For the text-containing cell, return its midpoint in (X, Y) coordinate format. 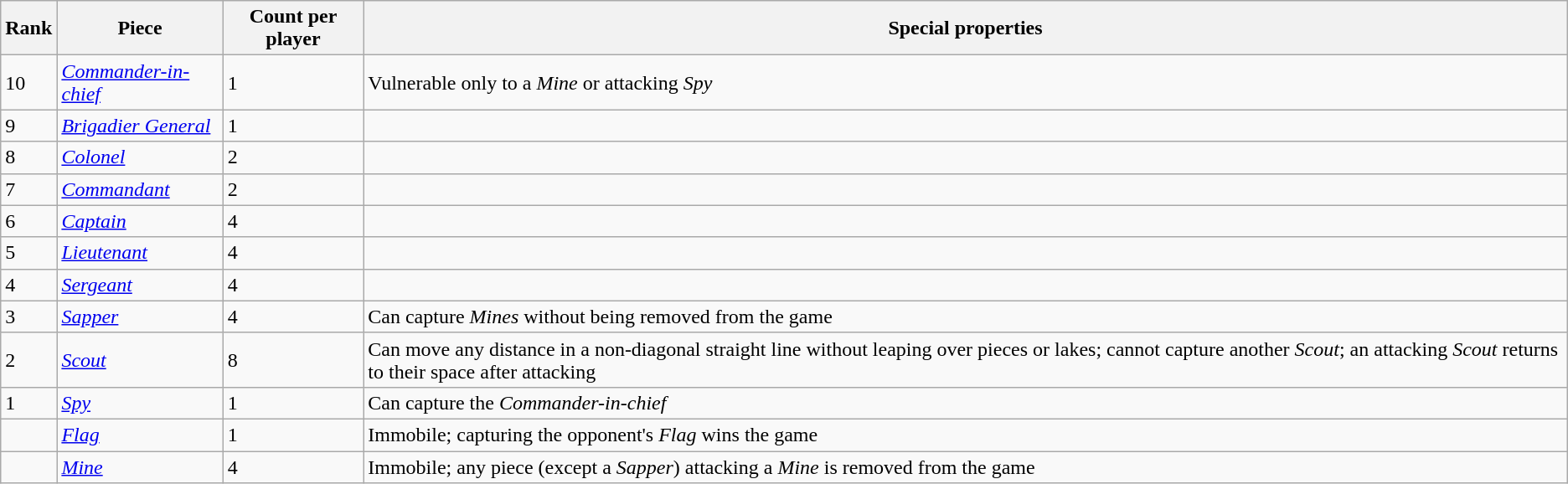
Special properties (965, 28)
Brigadier General (140, 126)
Captain (140, 221)
Immobile; any piece (except a Sapper) attacking a Mine is removed from the game (965, 466)
Sapper (140, 317)
6 (28, 221)
Can capture the Commander-in-chief (965, 403)
Lieutenant (140, 253)
10 (28, 82)
Scout (140, 360)
Spy (140, 403)
Colonel (140, 157)
Rank (28, 28)
7 (28, 189)
Flag (140, 435)
5 (28, 253)
3 (28, 317)
Commandant (140, 189)
Commander-in-chief (140, 82)
Vulnerable only to a Mine or attacking Spy (965, 82)
Sergeant (140, 285)
Immobile; capturing the opponent's Flag wins the game (965, 435)
Can capture Mines without being removed from the game (965, 317)
Count per player (293, 28)
Piece (140, 28)
9 (28, 126)
Mine (140, 466)
